Find where the given text appears and provide that cell's center as (X, Y) coordinate. 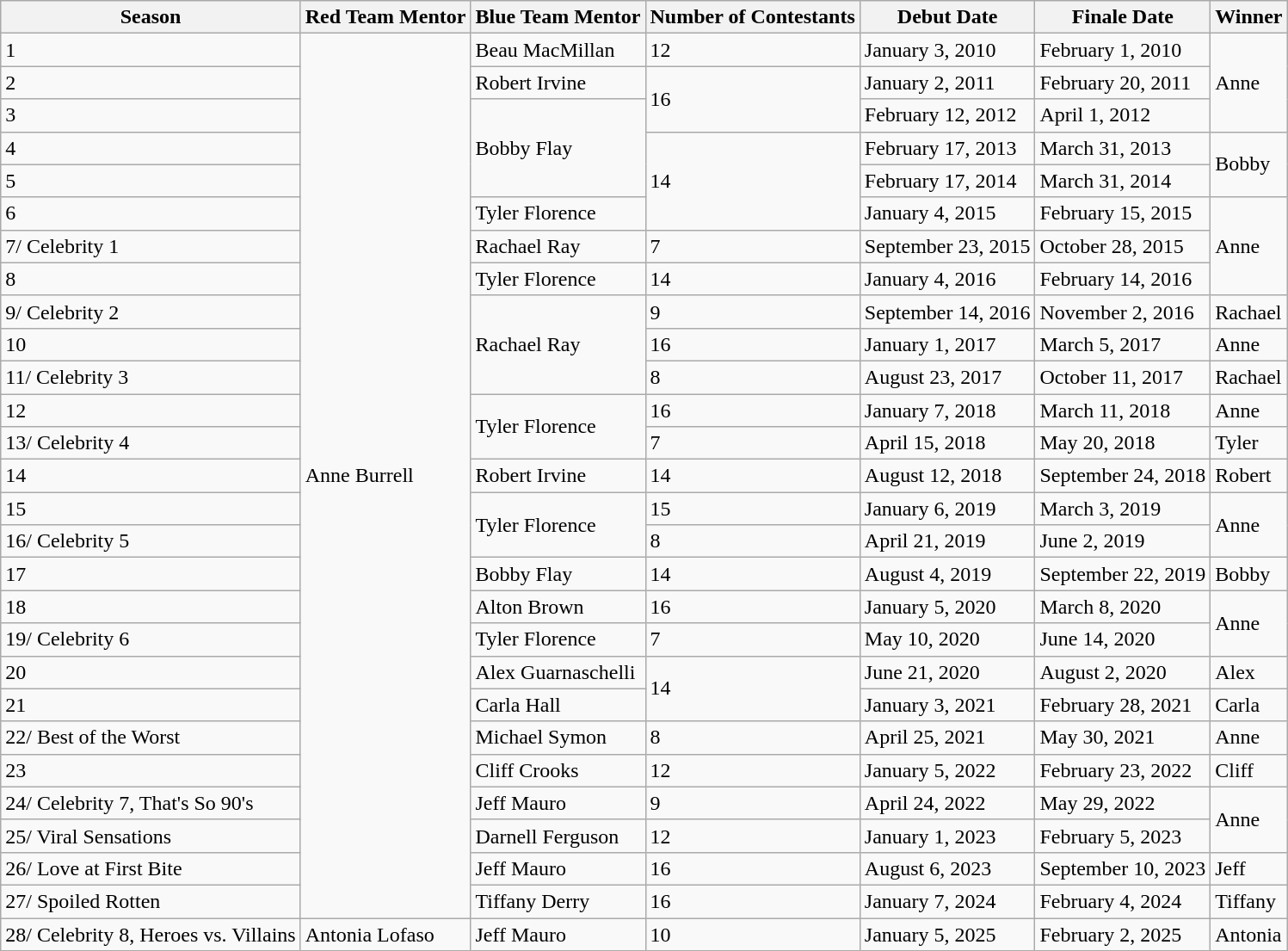
27/ Spoiled Rotten (151, 901)
March 3, 2019 (1123, 509)
4 (151, 148)
Number of Contestants (752, 17)
Finale Date (1123, 17)
March 11, 2018 (1123, 411)
2 (151, 83)
January 1, 2023 (947, 836)
February 5, 2023 (1123, 836)
April 25, 2021 (947, 738)
June 21, 2020 (947, 672)
January 3, 2010 (947, 50)
August 6, 2023 (947, 868)
13/ Celebrity 4 (151, 443)
7/ Celebrity 1 (151, 246)
September 14, 2016 (947, 312)
February 1, 2010 (1123, 50)
Carla (1249, 705)
January 3, 2021 (947, 705)
October 11, 2017 (1123, 377)
1 (151, 50)
April 21, 2019 (947, 541)
June 14, 2020 (1123, 639)
March 31, 2014 (1123, 181)
September 23, 2015 (947, 246)
Tiffany (1249, 901)
August 4, 2019 (947, 574)
6 (151, 213)
February 17, 2013 (947, 148)
22/ Best of the Worst (151, 738)
November 2, 2016 (1123, 312)
Alex (1249, 672)
May 10, 2020 (947, 639)
May 30, 2021 (1123, 738)
March 8, 2020 (1123, 607)
21 (151, 705)
Antonia Lofaso (385, 934)
February 28, 2021 (1123, 705)
Season (151, 17)
Winner (1249, 17)
Jeff (1249, 868)
February 12, 2012 (947, 115)
26/ Love at First Bite (151, 868)
January 6, 2019 (947, 509)
Alton Brown (558, 607)
February 4, 2024 (1123, 901)
January 2, 2011 (947, 83)
April 1, 2012 (1123, 115)
February 23, 2022 (1123, 770)
28/ Celebrity 8, Heroes vs. Villains (151, 934)
Blue Team Mentor (558, 17)
20 (151, 672)
September 24, 2018 (1123, 476)
April 24, 2022 (947, 803)
January 5, 2020 (947, 607)
Alex Guarnaschelli (558, 672)
May 20, 2018 (1123, 443)
January 4, 2015 (947, 213)
January 4, 2016 (947, 279)
Cliff Crooks (558, 770)
18 (151, 607)
August 23, 2017 (947, 377)
3 (151, 115)
25/ Viral Sensations (151, 836)
Darnell Ferguson (558, 836)
Cliff (1249, 770)
11/ Celebrity 3 (151, 377)
9/ Celebrity 2 (151, 312)
September 10, 2023 (1123, 868)
January 5, 2022 (947, 770)
Robert (1249, 476)
19/ Celebrity 6 (151, 639)
March 5, 2017 (1123, 344)
Michael Symon (558, 738)
Beau MacMillan (558, 50)
September 22, 2019 (1123, 574)
Tiffany Derry (558, 901)
October 28, 2015 (1123, 246)
17 (151, 574)
August 12, 2018 (947, 476)
Antonia (1249, 934)
April 15, 2018 (947, 443)
5 (151, 181)
Anne Burrell (385, 476)
February 15, 2015 (1123, 213)
Red Team Mentor (385, 17)
March 31, 2013 (1123, 148)
January 5, 2025 (947, 934)
May 29, 2022 (1123, 803)
February 20, 2011 (1123, 83)
January 7, 2024 (947, 901)
June 2, 2019 (1123, 541)
February 14, 2016 (1123, 279)
February 17, 2014 (947, 181)
24/ Celebrity 7, That's So 90's (151, 803)
23 (151, 770)
August 2, 2020 (1123, 672)
Carla Hall (558, 705)
February 2, 2025 (1123, 934)
16/ Celebrity 5 (151, 541)
Debut Date (947, 17)
January 7, 2018 (947, 411)
January 1, 2017 (947, 344)
Tyler (1249, 443)
